Detect which cell encompasses the target text, then output its (X, Y) center coordinate. 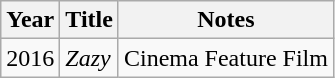
Notes (226, 20)
2016 (30, 58)
Cinema Feature Film (226, 58)
Title (90, 20)
Year (30, 20)
Zazy (90, 58)
